Find where the given text appears and provide that cell's center as (x, y) coordinate. 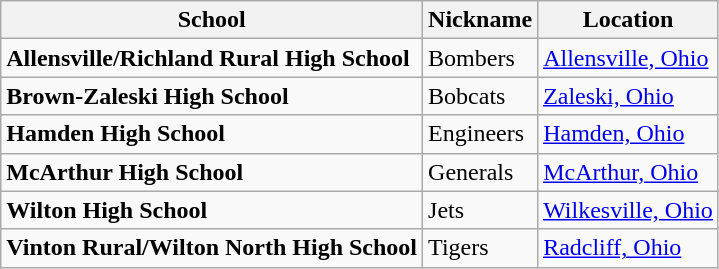
Bobcats (480, 96)
Hamden, Ohio (628, 134)
Allensville/Richland Rural High School (212, 58)
Wilkesville, Ohio (628, 210)
Wilton High School (212, 210)
Brown-Zaleski High School (212, 96)
McArthur, Ohio (628, 172)
Generals (480, 172)
Bombers (480, 58)
Jets (480, 210)
Location (628, 20)
Nickname (480, 20)
Zaleski, Ohio (628, 96)
Hamden High School (212, 134)
McArthur High School (212, 172)
School (212, 20)
Tigers (480, 248)
Vinton Rural/Wilton North High School (212, 248)
Allensville, Ohio (628, 58)
Engineers (480, 134)
Radcliff, Ohio (628, 248)
